Return [x, y] of the center of cell containing provided text 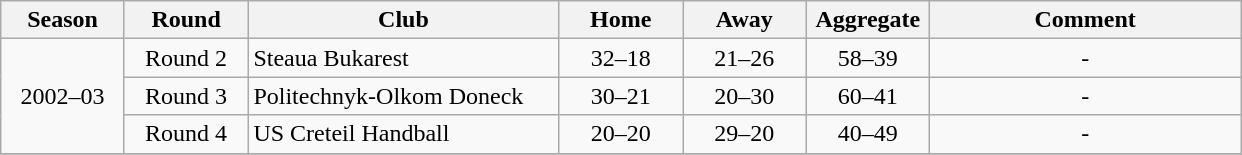
20–20 [621, 134]
Steaua Bukarest [404, 58]
Round 4 [186, 134]
Round 3 [186, 96]
40–49 [868, 134]
32–18 [621, 58]
Round [186, 20]
20–30 [744, 96]
Season [63, 20]
Home [621, 20]
2002–03 [63, 96]
Comment [1086, 20]
29–20 [744, 134]
60–41 [868, 96]
Club [404, 20]
Round 2 [186, 58]
Politechnyk-Olkom Doneck [404, 96]
Away [744, 20]
US Creteil Handball [404, 134]
Aggregate [868, 20]
30–21 [621, 96]
58–39 [868, 58]
21–26 [744, 58]
